Find where the given text appears and provide that cell's center as [X, Y] coordinate. 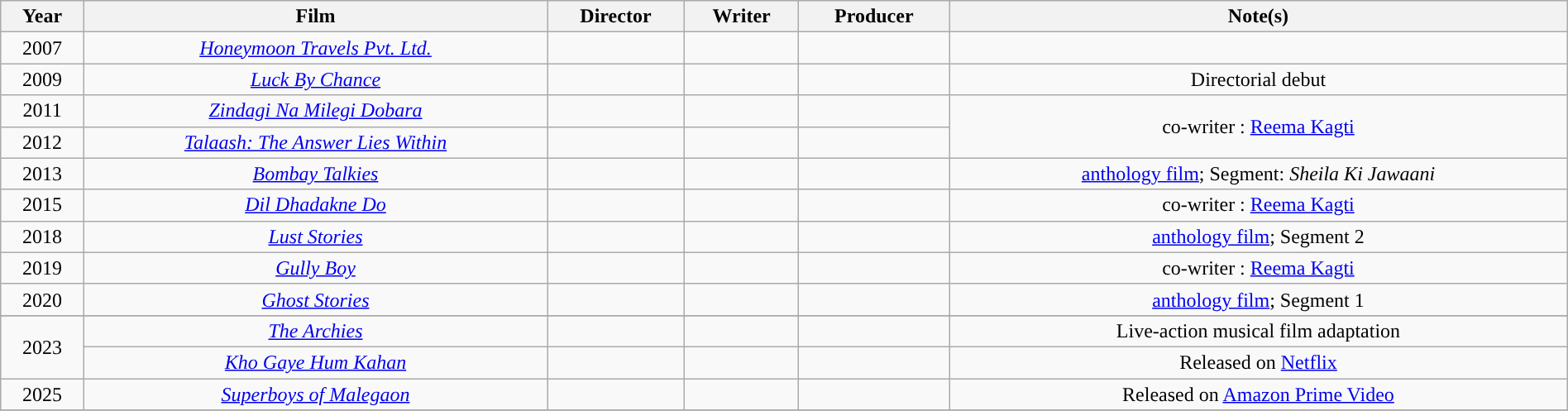
Talaash: The Answer Lies Within [315, 142]
anthology film; Segment: Sheila Ki Jawaani [1259, 174]
Honeymoon Travels Pvt. Ltd. [315, 48]
Note(s) [1259, 17]
The Archies [315, 331]
Producer [874, 17]
Dil Dhadakne Do [315, 205]
Bombay Talkies [315, 174]
Film [315, 17]
2009 [43, 79]
2020 [43, 299]
2015 [43, 205]
Year [43, 17]
2011 [43, 111]
Kho Gaye Hum Kahan [315, 362]
Gully Boy [315, 268]
Writer [741, 17]
anthology film; Segment 1 [1259, 299]
Luck By Chance [315, 79]
2019 [43, 268]
Released on Netflix [1259, 362]
2012 [43, 142]
2013 [43, 174]
2023 [43, 346]
Released on Amazon Prime Video [1259, 394]
Director [616, 17]
Zindagi Na Milegi Dobara [315, 111]
2025 [43, 394]
Directorial debut [1259, 79]
Live-action musical film adaptation [1259, 331]
anthology film; Segment 2 [1259, 237]
Ghost Stories [315, 299]
2007 [43, 48]
Superboys of Malegaon [315, 394]
Lust Stories [315, 237]
2018 [43, 237]
